Detect which cell encompasses the target text, then output its [x, y] center coordinate. 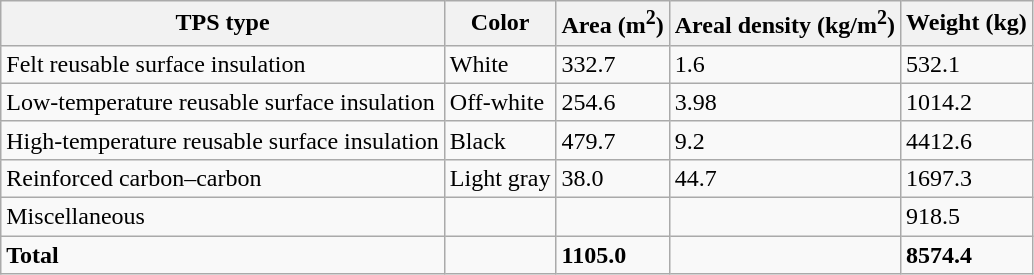
Miscellaneous [223, 217]
Total [223, 255]
4412.6 [967, 140]
Light gray [500, 178]
Weight (kg) [967, 24]
1.6 [784, 64]
1697.3 [967, 178]
38.0 [612, 178]
44.7 [784, 178]
White [500, 64]
Area (m2) [612, 24]
Off-white [500, 102]
Felt reusable surface insulation [223, 64]
532.1 [967, 64]
1105.0 [612, 255]
8574.4 [967, 255]
High-temperature reusable surface insulation [223, 140]
918.5 [967, 217]
332.7 [612, 64]
Color [500, 24]
Areal density (kg/m2) [784, 24]
Reinforced carbon–carbon [223, 178]
3.98 [784, 102]
TPS type [223, 24]
479.7 [612, 140]
Low-temperature reusable surface insulation [223, 102]
254.6 [612, 102]
9.2 [784, 140]
1014.2 [967, 102]
Black [500, 140]
